Find where the given text appears and provide that cell's center as [X, Y] coordinate. 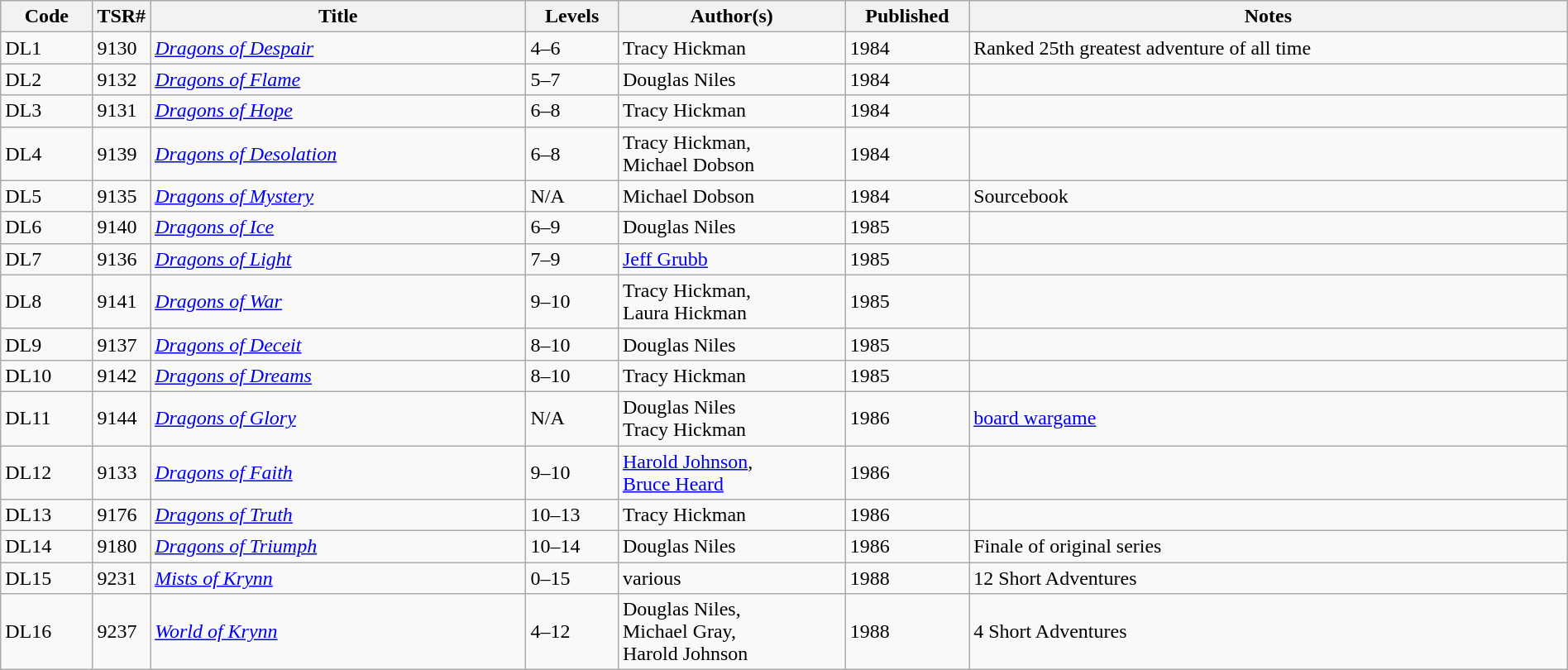
Tracy Hickman,Michael Dobson [731, 154]
Title [338, 17]
9141 [122, 301]
9139 [122, 154]
6–9 [572, 227]
DL5 [46, 196]
DL8 [46, 301]
4–6 [572, 48]
9231 [122, 578]
Dragons of Mystery [338, 196]
10–14 [572, 547]
7–9 [572, 259]
DL13 [46, 515]
Author(s) [731, 17]
Dragons of Dreams [338, 376]
TSR# [122, 17]
10–13 [572, 515]
12 Short Adventures [1269, 578]
9180 [122, 547]
0–15 [572, 578]
World of Krynn [338, 632]
Mists of Krynn [338, 578]
Sourcebook [1269, 196]
Dragons of Ice [338, 227]
Code [46, 17]
9135 [122, 196]
9132 [122, 79]
Dragons of Flame [338, 79]
Dragons of Hope [338, 111]
9137 [122, 344]
Dragons of Faith [338, 471]
DL15 [46, 578]
DL10 [46, 376]
Dragons of Desolation [338, 154]
9136 [122, 259]
DL12 [46, 471]
Tracy Hickman,Laura Hickman [731, 301]
DL3 [46, 111]
4–12 [572, 632]
9176 [122, 515]
5–7 [572, 79]
Levels [572, 17]
9144 [122, 419]
DL14 [46, 547]
9130 [122, 48]
9142 [122, 376]
DL6 [46, 227]
9237 [122, 632]
DL16 [46, 632]
4 Short Adventures [1269, 632]
Dragons of Despair [338, 48]
Michael Dobson [731, 196]
board wargame [1269, 419]
9133 [122, 471]
9131 [122, 111]
Ranked 25th greatest adventure of all time [1269, 48]
DL4 [46, 154]
DL1 [46, 48]
DL11 [46, 419]
Dragons of War [338, 301]
Dragons of Light [338, 259]
Douglas NilesTracy Hickman [731, 419]
Harold Johnson,Bruce Heard [731, 471]
DL9 [46, 344]
DL7 [46, 259]
Dragons of Truth [338, 515]
DL2 [46, 79]
Jeff Grubb [731, 259]
Dragons of Deceit [338, 344]
Notes [1269, 17]
Published [906, 17]
Dragons of Glory [338, 419]
Finale of original series [1269, 547]
9140 [122, 227]
Dragons of Triumph [338, 547]
Douglas Niles,Michael Gray,Harold Johnson [731, 632]
various [731, 578]
